Return the (x, y) coordinate for the center point of the cell that contains the specified text.  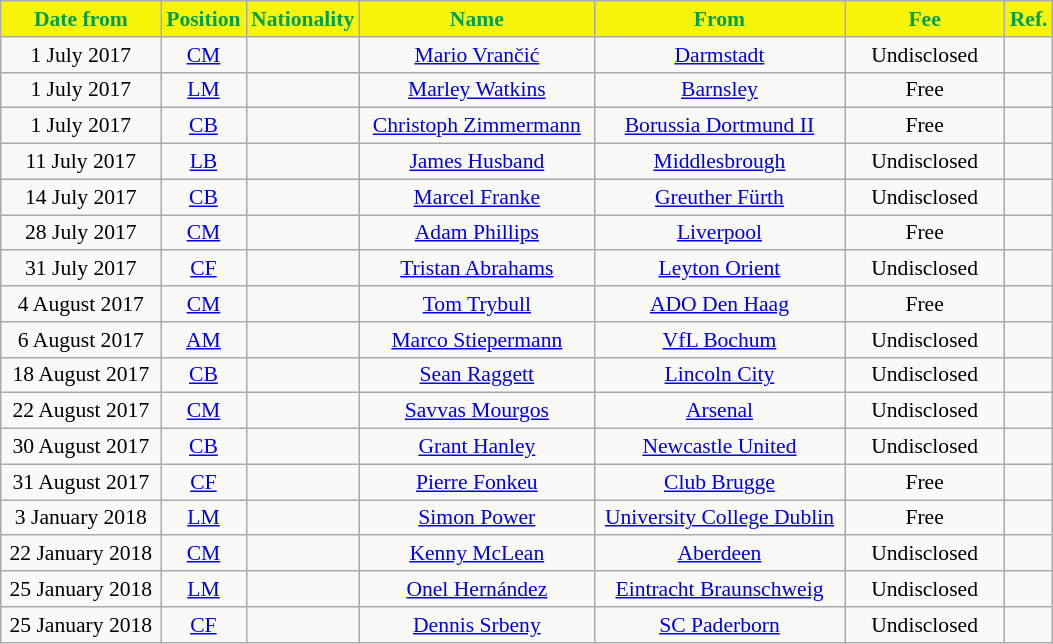
Christoph Zimmermann (476, 126)
Name (476, 19)
28 July 2017 (81, 233)
Kenny McLean (476, 554)
Leyton Orient (719, 269)
Lincoln City (719, 375)
Tom Trybull (476, 304)
Marley Watkins (476, 90)
AM (204, 340)
Borussia Dortmund II (719, 126)
22 August 2017 (81, 411)
SC Paderborn (719, 625)
Newcastle United (719, 447)
14 July 2017 (81, 197)
LB (204, 162)
Nationality (302, 19)
Barnsley (719, 90)
22 January 2018 (81, 554)
3 January 2018 (81, 518)
Aberdeen (719, 554)
Grant Hanley (476, 447)
Fee (925, 19)
11 July 2017 (81, 162)
James Husband (476, 162)
Position (204, 19)
Middlesbrough (719, 162)
Arsenal (719, 411)
Dennis Srbeny (476, 625)
4 August 2017 (81, 304)
ADO Den Haag (719, 304)
18 August 2017 (81, 375)
Mario Vrančić (476, 55)
Savvas Mourgos (476, 411)
From (719, 19)
Pierre Fonkeu (476, 482)
Adam Phillips (476, 233)
Club Brugge (719, 482)
Darmstadt (719, 55)
31 July 2017 (81, 269)
31 August 2017 (81, 482)
Tristan Abrahams (476, 269)
Eintracht Braunschweig (719, 589)
Date from (81, 19)
Sean Raggett (476, 375)
Greuther Fürth (719, 197)
30 August 2017 (81, 447)
Ref. (1029, 19)
Onel Hernández (476, 589)
University College Dublin (719, 518)
Marcel Franke (476, 197)
VfL Bochum (719, 340)
Simon Power (476, 518)
Marco Stiepermann (476, 340)
6 August 2017 (81, 340)
Liverpool (719, 233)
